Provide the (x, y) coordinate of the cell's center where the given text is located.  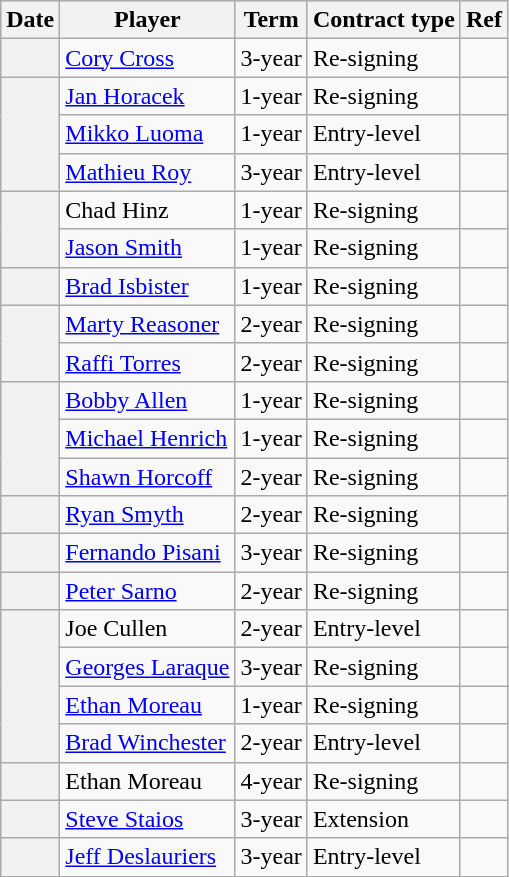
Cory Cross (148, 58)
Georges Laraque (148, 667)
Mathieu Roy (148, 172)
Raffi Torres (148, 362)
Mikko Luoma (148, 134)
Peter Sarno (148, 591)
Extension (384, 819)
4-year (271, 781)
Date (30, 20)
Bobby Allen (148, 400)
Fernando Pisani (148, 553)
Jeff Deslauriers (148, 857)
Ryan Smyth (148, 515)
Shawn Horcoff (148, 477)
Player (148, 20)
Term (271, 20)
Brad Winchester (148, 743)
Michael Henrich (148, 438)
Jason Smith (148, 248)
Marty Reasoner (148, 324)
Jan Horacek (148, 96)
Joe Cullen (148, 629)
Chad Hinz (148, 210)
Contract type (384, 20)
Steve Staios (148, 819)
Brad Isbister (148, 286)
Ref (484, 20)
